Capture the cell that displays the provided text and extract its [X, Y] central coordinate. 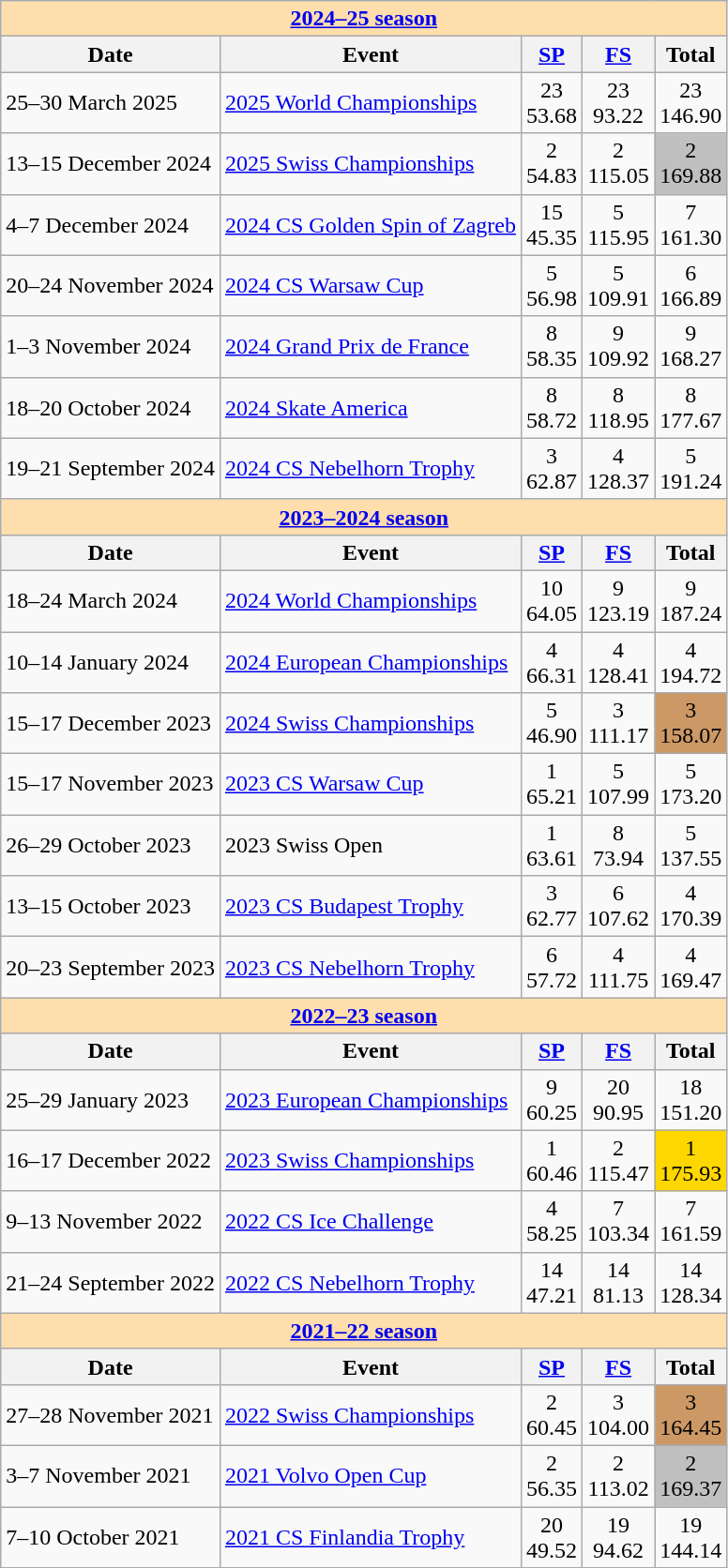
4 66.31 [552, 662]
2 56.35 [552, 1476]
16–17 December 2022 [111, 1161]
8 58.35 [552, 347]
4 128.37 [619, 469]
15–17 December 2023 [111, 724]
2022 CS Nebelhorn Trophy [370, 1283]
2025 Swiss Championships [370, 163]
2024 Swiss Championships [370, 724]
5 46.90 [552, 724]
7 161.30 [690, 225]
21–24 September 2022 [111, 1283]
2023 Swiss Championships [370, 1161]
20 90.95 [619, 1099]
9 168.27 [690, 347]
2023 CS Budapest Trophy [370, 906]
5 137.55 [690, 846]
5 173.20 [690, 784]
3 62.77 [552, 906]
2021 Volvo Open Cup [370, 1476]
2024 World Championships [370, 600]
1 60.46 [552, 1161]
20–24 November 2024 [111, 285]
7–10 October 2021 [111, 1536]
13–15 December 2024 [111, 163]
5 56.98 [552, 285]
2 169.88 [690, 163]
5 109.91 [619, 285]
20 49.52 [552, 1536]
2022–23 season [364, 1016]
2 60.45 [552, 1414]
15 45.35 [552, 225]
26–29 October 2023 [111, 846]
3 158.07 [690, 724]
2023 European Championships [370, 1099]
2 54.83 [552, 163]
2023 CS Nebelhorn Trophy [370, 968]
7 103.34 [619, 1221]
14 81.13 [619, 1283]
2024 CS Nebelhorn Trophy [370, 469]
9 123.19 [619, 600]
25–29 January 2023 [111, 1099]
6 57.72 [552, 968]
2023 CS Warsaw Cup [370, 784]
4 169.47 [690, 968]
4 170.39 [690, 906]
2024 European Championships [370, 662]
3 62.87 [552, 469]
19 144.14 [690, 1536]
4 128.41 [619, 662]
3 164.45 [690, 1414]
4–7 December 2024 [111, 225]
2024 CS Golden Spin of Zagreb [370, 225]
5 107.99 [619, 784]
2021–22 season [364, 1331]
8 177.67 [690, 407]
20–23 September 2023 [111, 968]
2022 Swiss Championships [370, 1414]
2 115.05 [619, 163]
2 115.47 [619, 1161]
15–17 November 2023 [111, 784]
10–14 January 2024 [111, 662]
1 65.21 [552, 784]
1–3 November 2024 [111, 347]
2024 Skate America [370, 407]
2 169.37 [690, 1476]
2024–25 season [364, 19]
6 166.89 [690, 285]
23 93.22 [619, 103]
5 191.24 [690, 469]
2024 CS Warsaw Cup [370, 285]
9 109.92 [619, 347]
25–30 March 2025 [111, 103]
14 47.21 [552, 1283]
9 187.24 [690, 600]
2023–2024 season [364, 517]
7 161.59 [690, 1221]
4 194.72 [690, 662]
27–28 November 2021 [111, 1414]
18 151.20 [690, 1099]
9 60.25 [552, 1099]
3 104.00 [619, 1414]
19 94.62 [619, 1536]
2 113.02 [619, 1476]
1 63.61 [552, 846]
4 111.75 [619, 968]
10 64.05 [552, 600]
23 146.90 [690, 103]
9–13 November 2022 [111, 1221]
18–20 October 2024 [111, 407]
3–7 November 2021 [111, 1476]
14 128.34 [690, 1283]
2024 Grand Prix de France [370, 347]
13–15 October 2023 [111, 906]
2022 CS Ice Challenge [370, 1221]
2021 CS Finlandia Trophy [370, 1536]
3 111.17 [619, 724]
4 58.25 [552, 1221]
2025 World Championships [370, 103]
8 118.95 [619, 407]
6 107.62 [619, 906]
2023 Swiss Open [370, 846]
19–21 September 2024 [111, 469]
18–24 March 2024 [111, 600]
8 73.94 [619, 846]
1 175.93 [690, 1161]
8 58.72 [552, 407]
5 115.95 [619, 225]
23 53.68 [552, 103]
